Extract the (x, y) coordinate from the center of the cell holding the provided text.  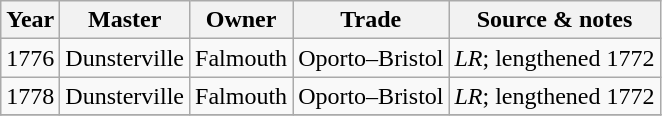
1778 (30, 96)
Master (125, 20)
1776 (30, 58)
Source & notes (554, 20)
Year (30, 20)
Owner (242, 20)
Trade (371, 20)
